Capture the cell that displays the provided text and extract its [X, Y] central coordinate. 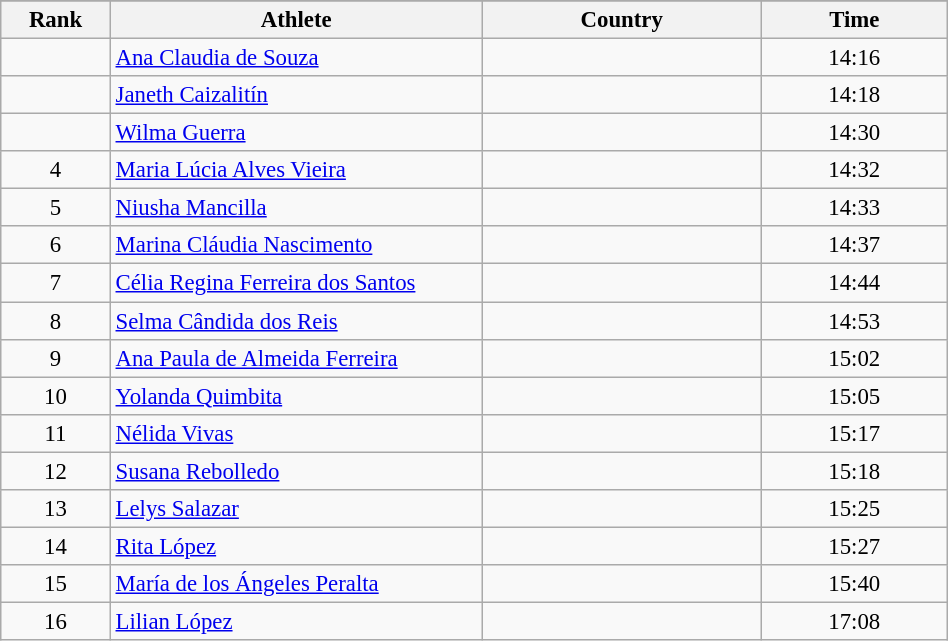
6 [56, 245]
14 [56, 546]
14:37 [854, 245]
Marina Cláudia Nascimento [296, 245]
14:44 [854, 283]
15:05 [854, 396]
14:33 [854, 208]
Selma Cândida dos Reis [296, 321]
15:40 [854, 584]
Athlete [296, 20]
Janeth Caizalitín [296, 95]
Susana Rebolledo [296, 471]
10 [56, 396]
8 [56, 321]
Lilian López [296, 621]
12 [56, 471]
Wilma Guerra [296, 133]
13 [56, 509]
15:17 [854, 433]
Lelys Salazar [296, 509]
Time [854, 20]
Country [622, 20]
Yolanda Quimbita [296, 396]
María de los Ángeles Peralta [296, 584]
5 [56, 208]
Niusha Mancilla [296, 208]
14:53 [854, 321]
Rita López [296, 546]
15 [56, 584]
Maria Lúcia Alves Vieira [296, 170]
Ana Paula de Almeida Ferreira [296, 358]
15:18 [854, 471]
15:02 [854, 358]
16 [56, 621]
Célia Regina Ferreira dos Santos [296, 283]
14:18 [854, 95]
15:25 [854, 509]
Rank [56, 20]
9 [56, 358]
4 [56, 170]
7 [56, 283]
Ana Claudia de Souza [296, 58]
11 [56, 433]
17:08 [854, 621]
14:30 [854, 133]
14:16 [854, 58]
15:27 [854, 546]
Nélida Vivas [296, 433]
14:32 [854, 170]
